Find where the given text appears and provide that cell's center as (x, y) coordinate. 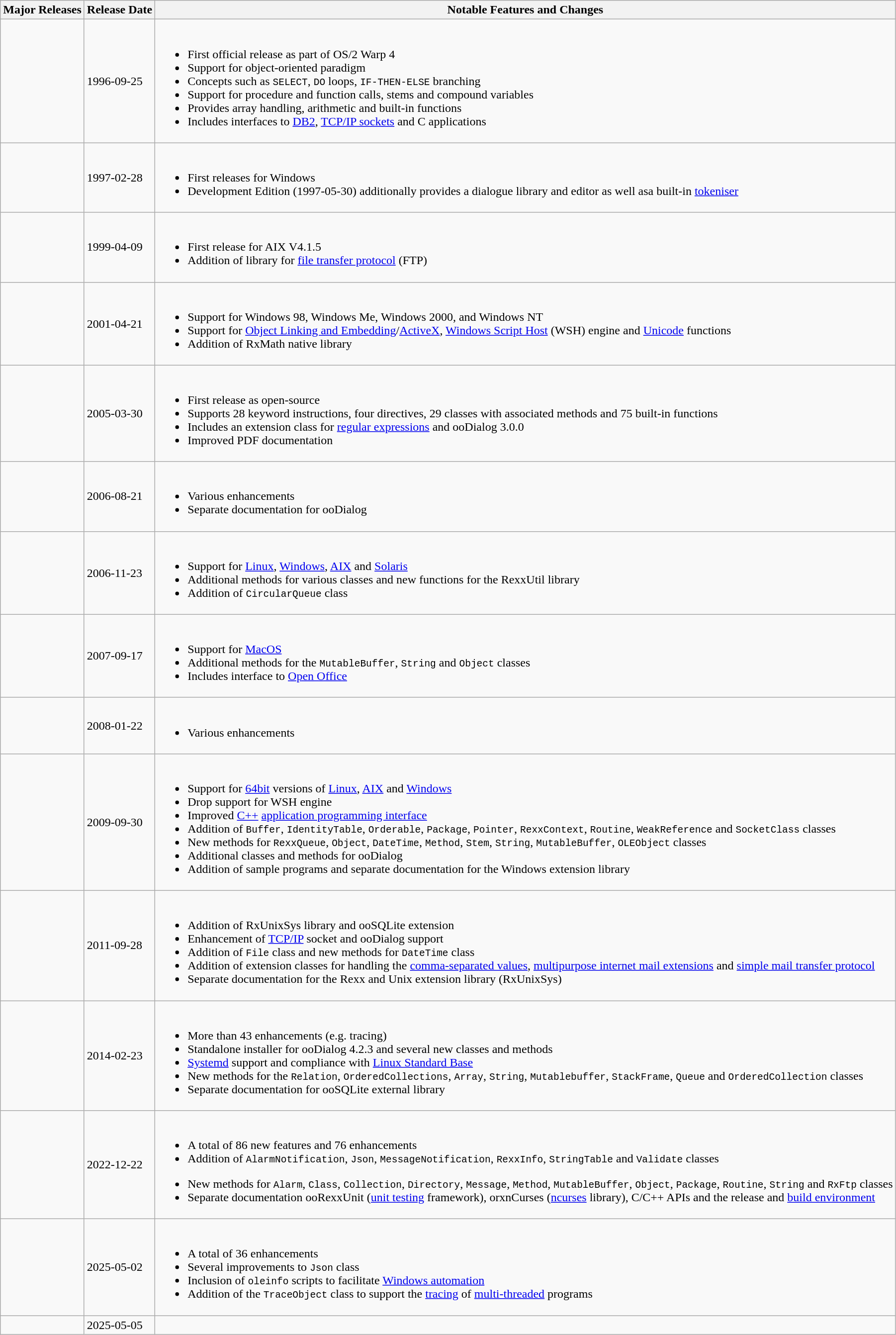
Various enhancements (525, 725)
First release for AIX V4.1.5Addition of library for file transfer protocol (FTP) (525, 247)
2005-03-30 (119, 413)
2014-02-23 (119, 1055)
2006-08-21 (119, 496)
2025-05-02 (119, 1267)
2009-09-30 (119, 822)
Notable Features and Changes (525, 10)
2025-05-05 (119, 1325)
1999-04-09 (119, 247)
2006-11-23 (119, 573)
2007-09-17 (119, 656)
First releases for WindowsDevelopment Edition (1997-05-30) additionally provides a dialogue library and editor as well asa built-in tokeniser (525, 178)
Support for MacOSAdditional methods for the MutableBuffer, String and Object classesIncludes interface to Open Office (525, 656)
Various enhancementsSeparate documentation for ooDialog (525, 496)
2001-04-21 (119, 323)
Release Date (119, 10)
2011-09-28 (119, 945)
1997-02-28 (119, 178)
2008-01-22 (119, 725)
1996-09-25 (119, 81)
2022-12-22 (119, 1165)
Major Releases (43, 10)
